Output the (X, Y) coordinate of the center of the cell containing the given text.  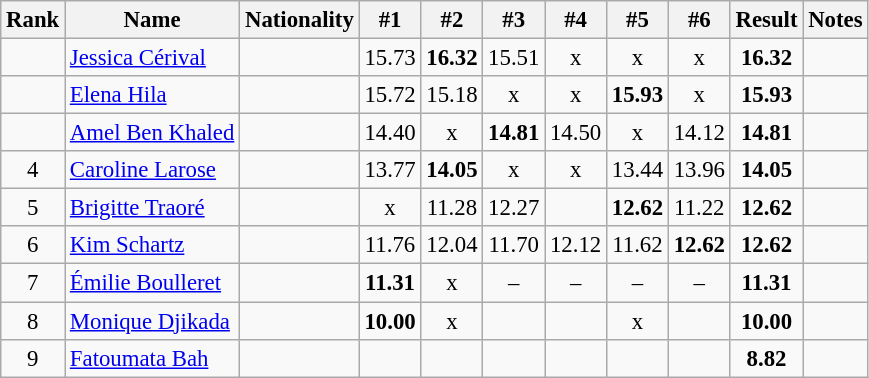
#6 (699, 20)
12.04 (452, 245)
11.28 (452, 208)
Émilie Boulleret (152, 283)
15.51 (514, 58)
11.62 (638, 245)
11.22 (699, 208)
12.27 (514, 208)
13.96 (699, 170)
8 (33, 321)
4 (33, 170)
15.72 (390, 95)
7 (33, 283)
Jessica Cérival (152, 58)
15.18 (452, 95)
Rank (33, 20)
14.12 (699, 133)
Result (766, 20)
Brigitte Traoré (152, 208)
Name (152, 20)
Caroline Larose (152, 170)
11.70 (514, 245)
14.40 (390, 133)
Nationality (300, 20)
#3 (514, 20)
#5 (638, 20)
11.76 (390, 245)
#1 (390, 20)
5 (33, 208)
15.73 (390, 58)
9 (33, 358)
Elena Hila (152, 95)
Notes (836, 20)
Fatoumata Bah (152, 358)
#2 (452, 20)
14.50 (576, 133)
Kim Schartz (152, 245)
13.77 (390, 170)
Amel Ben Khaled (152, 133)
13.44 (638, 170)
8.82 (766, 358)
12.12 (576, 245)
6 (33, 245)
#4 (576, 20)
Monique Djikada (152, 321)
